Provide the (x, y) coordinate of the cell's center where the given text is located.  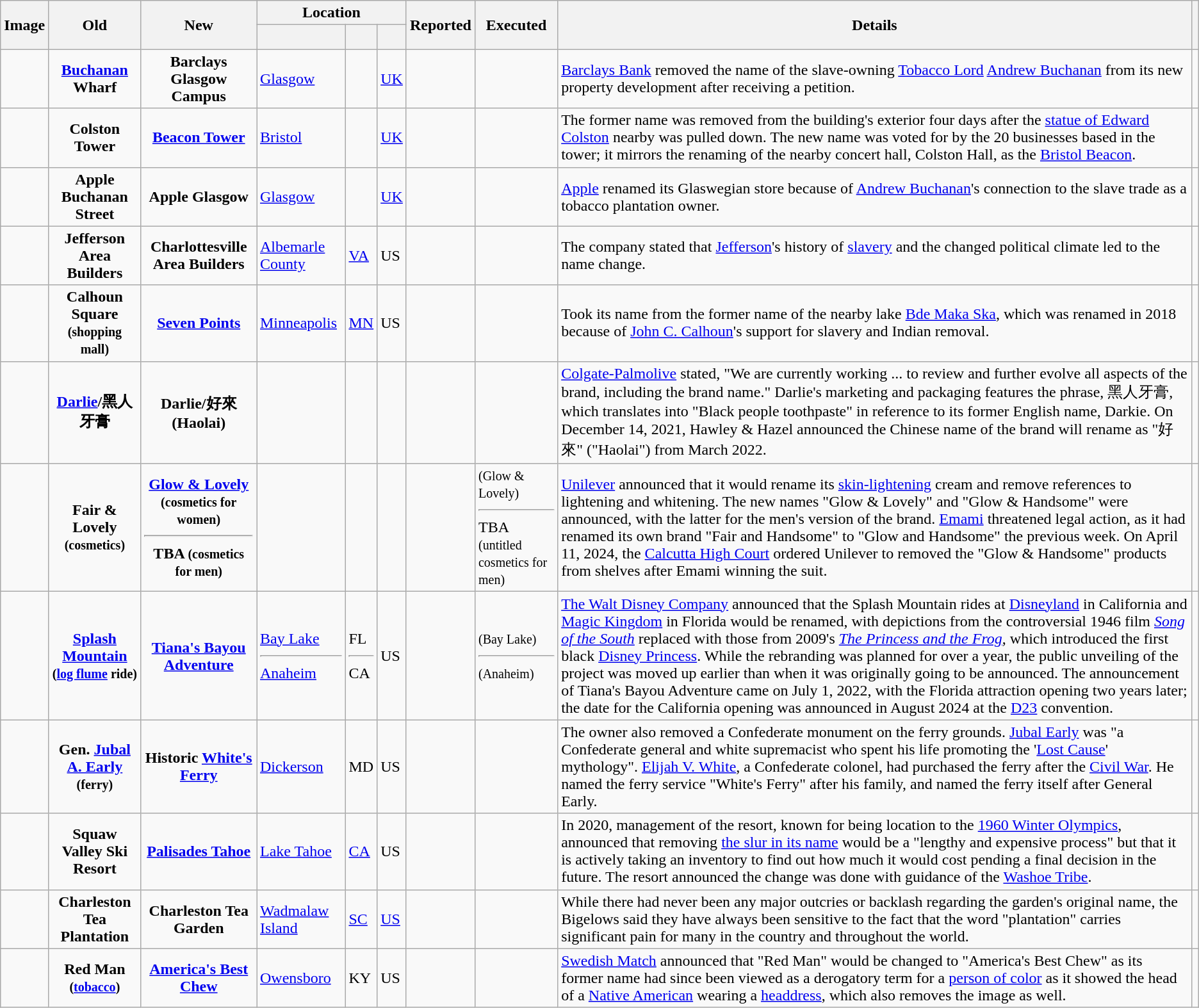
MD (361, 767)
Tiana's Bayou Adventure (199, 656)
The company stated that Jefferson's history of slavery and the changed political climate led to the name change. (875, 256)
New (199, 25)
Reported (441, 25)
Bay LakeAnaheim (300, 656)
Splash Mountain(log flume ride) (95, 656)
Owensboro (300, 978)
Buchanan Wharf (95, 79)
Dickerson (300, 767)
Barclays Glasgow Campus (199, 79)
Darlie/好來(Haolai) (199, 412)
SC (361, 919)
Calhoun Square(shopping mall) (95, 323)
Glow & Lovely(cosmetics for women)TBA (cosmetics for men) (199, 528)
(Bay Lake) (Anaheim) (516, 656)
Red Man(tobacco) (95, 978)
Jefferson Area Builders (95, 256)
Minneapolis (300, 323)
Darlie/黑人牙膏 (95, 412)
Wadmalaw Island (300, 919)
Historic White's Ferry (199, 767)
CA (361, 852)
FLCA (361, 656)
VA (361, 256)
Lake Tahoe (300, 852)
Apple Buchanan Street (95, 197)
Fair & Lovely(cosmetics) (95, 528)
Palisades Tahoe (199, 852)
(Glow & Lovely) TBA (untitled cosmetics for men) (516, 528)
Location (331, 13)
Colston Tower (95, 138)
Bristol (300, 138)
Charleston Tea Garden (199, 919)
Barclays Bank removed the name of the slave-owning Tobacco Lord Andrew Buchanan from its new property development after receiving a petition. (875, 79)
Charleston Tea Plantation (95, 919)
Apple renamed its Glaswegian store because of Andrew Buchanan's connection to the slave trade as a tobacco plantation owner. (875, 197)
Seven Points (199, 323)
Squaw Valley Ski Resort (95, 852)
Charlottesville Area Builders (199, 256)
KY (361, 978)
Beacon Tower (199, 138)
Gen. Jubal A. Early(ferry) (95, 767)
MN (361, 323)
Apple Glasgow (199, 197)
Old (95, 25)
Image (24, 25)
Executed (516, 25)
America's Best Chew (199, 978)
Albemarle County (300, 256)
Details (875, 25)
